Capture the cell that displays the provided text and extract its [x, y] central coordinate. 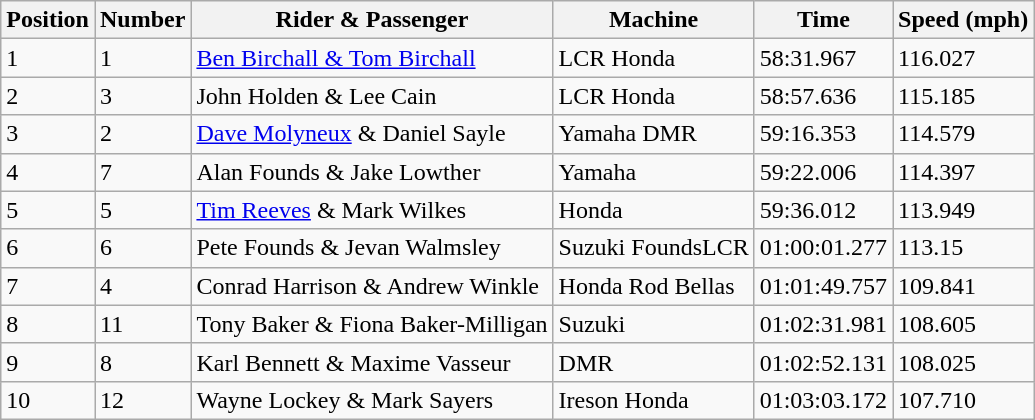
Alan Founds & Jake Lowther [372, 172]
01:03:03.172 [823, 400]
Dave Molyneux & Daniel Sayle [372, 134]
114.397 [964, 172]
59:36.012 [823, 210]
116.027 [964, 58]
9 [48, 362]
John Holden & Lee Cain [372, 96]
Position [48, 20]
114.579 [964, 134]
Tony Baker & Fiona Baker-Milligan [372, 324]
Ireson Honda [654, 400]
Conrad Harrison & Andrew Winkle [372, 286]
109.841 [964, 286]
Speed (mph) [964, 20]
Number [142, 20]
01:02:52.131 [823, 362]
59:22.006 [823, 172]
113.15 [964, 248]
108.605 [964, 324]
Suzuki [654, 324]
Pete Founds & Jevan Walmsley [372, 248]
01:00:01.277 [823, 248]
Ben Birchall & Tom Birchall [372, 58]
Honda Rod Bellas [654, 286]
58:57.636 [823, 96]
Rider & Passenger [372, 20]
10 [48, 400]
59:16.353 [823, 134]
Machine [654, 20]
Wayne Lockey & Mark Sayers [372, 400]
Time [823, 20]
108.025 [964, 362]
12 [142, 400]
Honda [654, 210]
Yamaha DMR [654, 134]
113.949 [964, 210]
Tim Reeves & Mark Wilkes [372, 210]
01:02:31.981 [823, 324]
Karl Bennett & Maxime Vasseur [372, 362]
Yamaha [654, 172]
11 [142, 324]
107.710 [964, 400]
01:01:49.757 [823, 286]
Suzuki FoundsLCR [654, 248]
58:31.967 [823, 58]
DMR [654, 362]
115.185 [964, 96]
